Provide the [X, Y] coordinate of the cell's center where the given text is located.  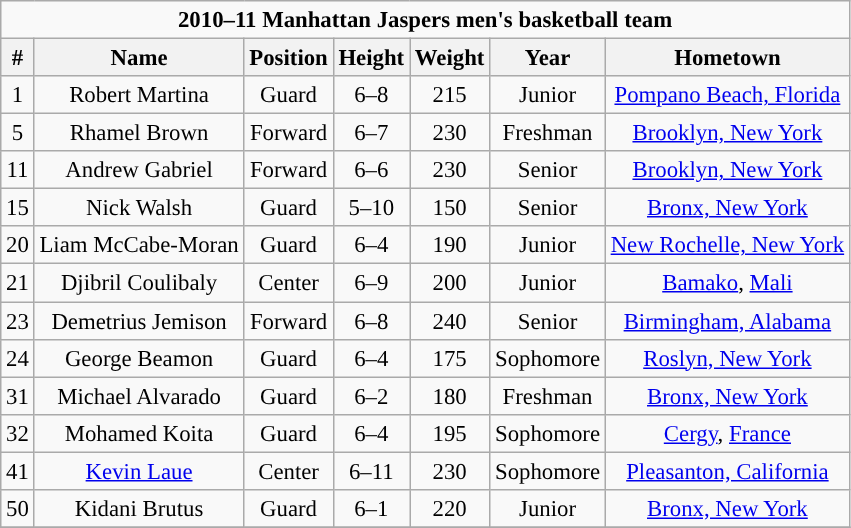
11 [18, 170]
Rhamel Brown [139, 133]
Mohamed Koita [139, 433]
George Beamon [139, 358]
Kidani Brutus [139, 509]
Kevin Laue [139, 471]
Roslyn, New York [727, 358]
Height [371, 58]
Hometown [727, 58]
Andrew Gabriel [139, 170]
32 [18, 433]
31 [18, 396]
6–9 [371, 283]
Djibril Coulibaly [139, 283]
15 [18, 208]
Liam McCabe-Moran [139, 245]
220 [450, 509]
200 [450, 283]
New Rochelle, New York [727, 245]
Weight [450, 58]
41 [18, 471]
23 [18, 321]
190 [450, 245]
175 [450, 358]
1 [18, 95]
Position [288, 58]
21 [18, 283]
Nick Walsh [139, 208]
Bamako, Mali [727, 283]
240 [450, 321]
5–10 [371, 208]
Year [548, 58]
150 [450, 208]
6–1 [371, 509]
24 [18, 358]
Birmingham, Alabama [727, 321]
Demetrius Jemison [139, 321]
180 [450, 396]
195 [450, 433]
2010–11 Manhattan Jaspers men's basketball team [426, 20]
Name [139, 58]
# [18, 58]
6–6 [371, 170]
215 [450, 95]
Pompano Beach, Florida [727, 95]
5 [18, 133]
6–11 [371, 471]
Robert Martina [139, 95]
Pleasanton, California [727, 471]
6–7 [371, 133]
Michael Alvarado [139, 396]
20 [18, 245]
50 [18, 509]
6–2 [371, 396]
Cergy, France [727, 433]
